Extract the [X, Y] coordinate from the center of the cell holding the provided text.  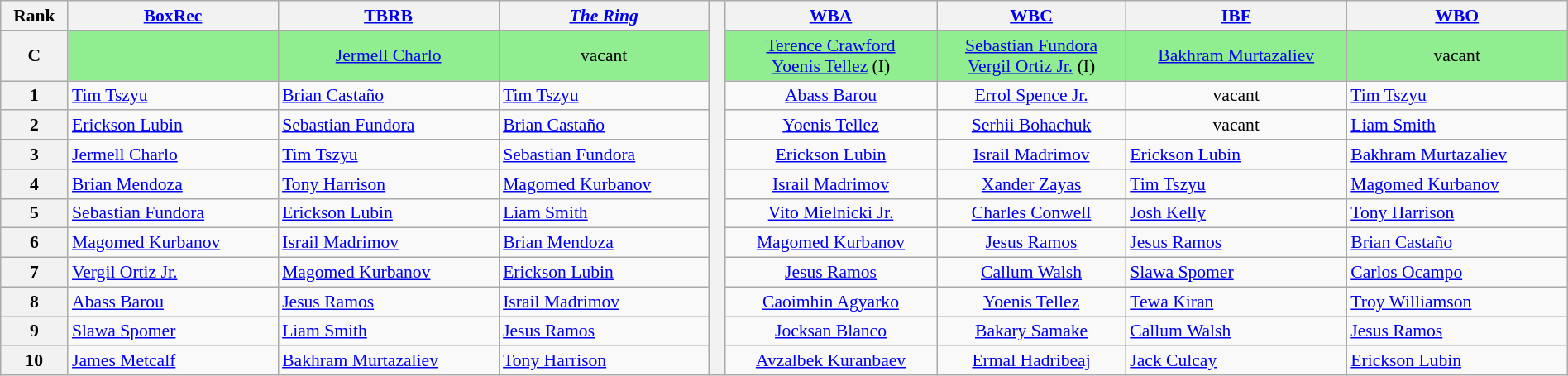
9 [35, 331]
Bakary Samake [1031, 331]
Errol Spence Jr. [1031, 96]
TBRB [389, 16]
5 [35, 213]
Vergil Ortiz Jr. [173, 273]
Vito Mielnicki Jr. [830, 213]
Carlos Ocampo [1457, 273]
8 [35, 302]
Rank [35, 16]
6 [35, 243]
Serhii Bohachuk [1031, 126]
C [35, 56]
The Ring [604, 16]
Sebastian FundoraVergil Ortiz Jr. (I) [1031, 56]
Xander Zayas [1031, 184]
IBF [1236, 16]
1 [35, 96]
WBC [1031, 16]
Caoimhin Agyarko [830, 302]
Tewa Kiran [1236, 302]
Josh Kelly [1236, 213]
Ermal Hadribeaj [1031, 361]
Troy Williamson [1457, 302]
2 [35, 126]
WBA [830, 16]
BoxRec [173, 16]
Jack Culcay [1236, 361]
Avzalbek Kuranbaev [830, 361]
James Metcalf [173, 361]
10 [35, 361]
Jocksan Blanco [830, 331]
Charles Conwell [1031, 213]
Terence CrawfordYoenis Tellez (I) [830, 56]
7 [35, 273]
4 [35, 184]
3 [35, 155]
WBO [1457, 16]
